From the cell containing the given text, extract its center point as (X, Y) coordinate. 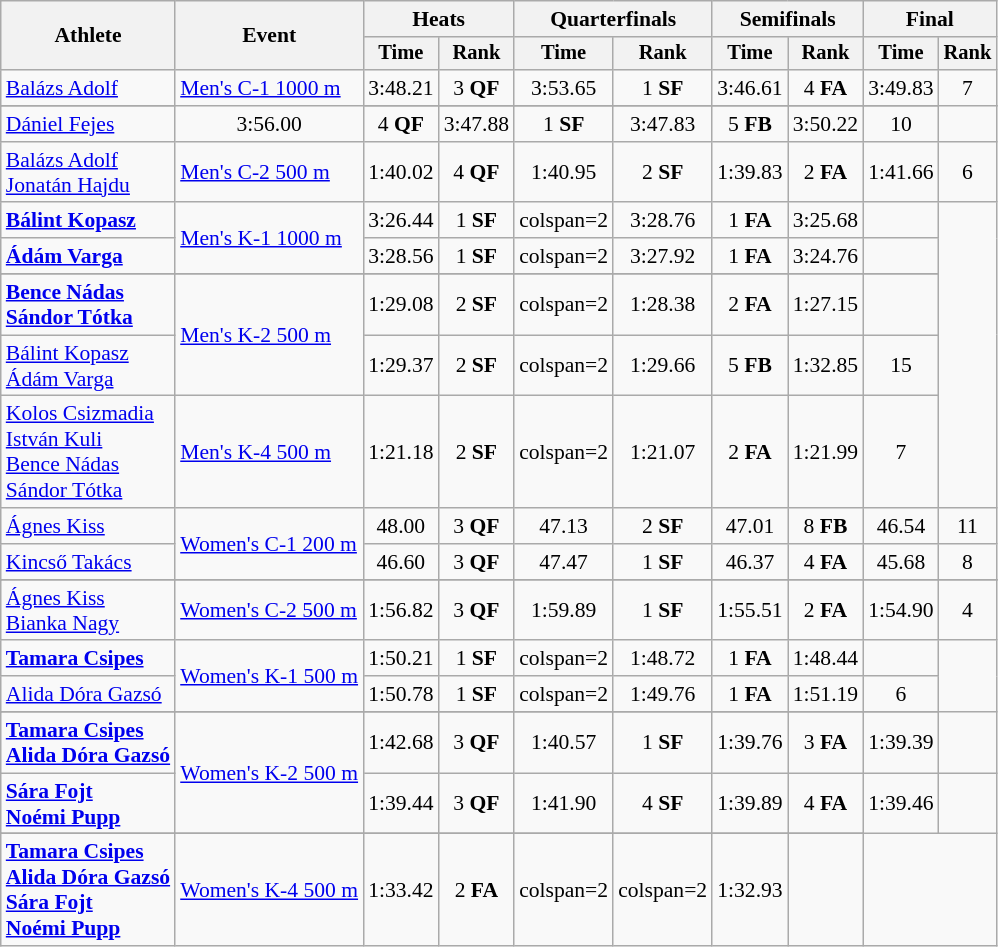
15 (900, 366)
46.37 (750, 562)
3:49.83 (900, 88)
Men's C-1 1000 m (269, 88)
Balázs AdolfJonatán Hajdu (88, 172)
1:40.95 (564, 172)
1:21.99 (826, 452)
Ágnes Kiss (88, 526)
1:54.90 (900, 610)
8 (968, 562)
4 SF (662, 804)
4 (968, 610)
1:39.44 (400, 804)
1:28.38 (662, 304)
3:46.61 (750, 88)
1:33.42 (400, 890)
1:41.90 (564, 804)
Tamara Csipes (88, 659)
47.13 (564, 526)
1:55.51 (750, 610)
3:25.68 (826, 221)
1:32.85 (826, 366)
Quarterfinals (613, 19)
Women's K-2 500 m (269, 773)
Ágnes KissBianka Nagy (88, 610)
Men's C-2 500 m (269, 172)
1:39.39 (900, 742)
11 (968, 526)
8 FB (826, 526)
1:39.46 (900, 804)
1:50.21 (400, 659)
1:41.66 (900, 172)
Sára FojtNoémi Pupp (88, 804)
1:42.68 (400, 742)
Dániel Fejes (88, 124)
1:56.82 (400, 610)
Athlete (88, 36)
1:48.44 (826, 659)
3:50.22 (826, 124)
3:47.83 (662, 124)
1:49.76 (662, 694)
Event (269, 36)
1:21.18 (400, 452)
Final (930, 19)
48.00 (400, 526)
1:50.78 (400, 694)
1:39.89 (750, 804)
Women's K-4 500 m (269, 890)
47.47 (564, 562)
Men's K-2 500 m (269, 335)
1:48.72 (662, 659)
1:39.76 (750, 742)
3:56.00 (269, 124)
Tamara CsipesAlida Dóra GazsóSára FojtNoémi Pupp (88, 890)
1:39.83 (750, 172)
46.60 (400, 562)
3:28.76 (662, 221)
46.54 (900, 526)
3:24.76 (826, 256)
47.01 (750, 526)
Kincső Takács (88, 562)
Alida Dóra Gazsó (88, 694)
45.68 (900, 562)
Balázs Adolf (88, 88)
3:27.92 (662, 256)
3:48.21 (400, 88)
Semifinals (788, 19)
Women's C-1 200 m (269, 544)
1:29.37 (400, 366)
1:27.15 (826, 304)
3:28.56 (400, 256)
1:51.19 (826, 694)
10 (900, 124)
Women's C-2 500 m (269, 610)
1:40.57 (564, 742)
1:29.08 (400, 304)
Women's K-1 500 m (269, 676)
Tamara CsipesAlida Dóra Gazsó (88, 742)
1:32.93 (750, 890)
Kolos CsizmadiaIstván KuliBence NádasSándor Tótka (88, 452)
1:59.89 (564, 610)
3:47.88 (476, 124)
Men's K-1 1000 m (269, 238)
Ádám Varga (88, 256)
1:21.07 (662, 452)
1:29.66 (662, 366)
Bálint Kopasz (88, 221)
3 FA (826, 742)
1:40.02 (400, 172)
Men's K-4 500 m (269, 452)
Bálint KopaszÁdám Varga (88, 366)
3:26.44 (400, 221)
3:53.65 (564, 88)
Bence NádasSándor Tótka (88, 304)
Heats (438, 19)
